Scan for the cell matching the given text and deliver its (X, Y) coordinate at center. 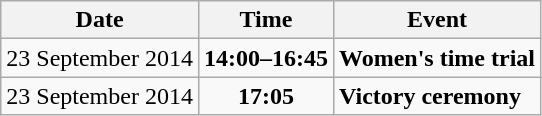
Event (436, 20)
Victory ceremony (436, 96)
Women's time trial (436, 58)
17:05 (266, 96)
Time (266, 20)
14:00–16:45 (266, 58)
Date (100, 20)
